Search for the cell housing the specified text and yield its (X, Y) center coordinate. 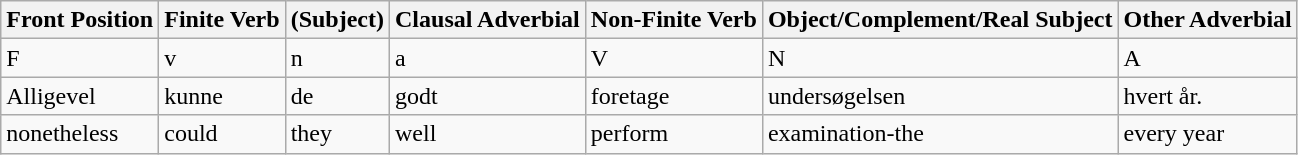
F (80, 58)
hvert år. (1208, 96)
v (222, 58)
perform (674, 134)
(Subject) (337, 20)
Alligevel (80, 96)
well (488, 134)
de (337, 96)
examination-the (940, 134)
could (222, 134)
they (337, 134)
V (674, 58)
n (337, 58)
Front Position (80, 20)
N (940, 58)
Non-Finite Verb (674, 20)
kunne (222, 96)
Other Adverbial (1208, 20)
Object/Complement/Real Subject (940, 20)
nonetheless (80, 134)
Finite Verb (222, 20)
godt (488, 96)
undersøgelsen (940, 96)
every year (1208, 134)
a (488, 58)
Clausal Adverbial (488, 20)
foretage (674, 96)
A (1208, 58)
